Extract the (x, y) coordinate from the center of the cell holding the provided text.  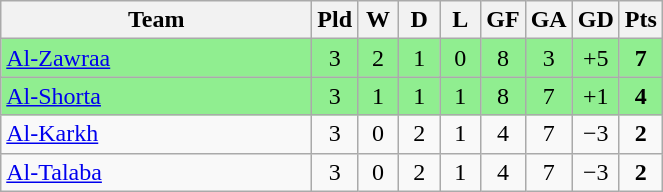
GA (548, 20)
Team (156, 20)
Al-Karkh (156, 134)
Al-Talaba (156, 172)
L (460, 20)
+5 (596, 58)
Pld (335, 20)
W (378, 20)
D (420, 20)
+1 (596, 96)
Al-Zawraa (156, 58)
GD (596, 20)
GF (503, 20)
Pts (640, 20)
Al-Shorta (156, 96)
